Extract the (x, y) coordinate from the center of the cell holding the provided text.  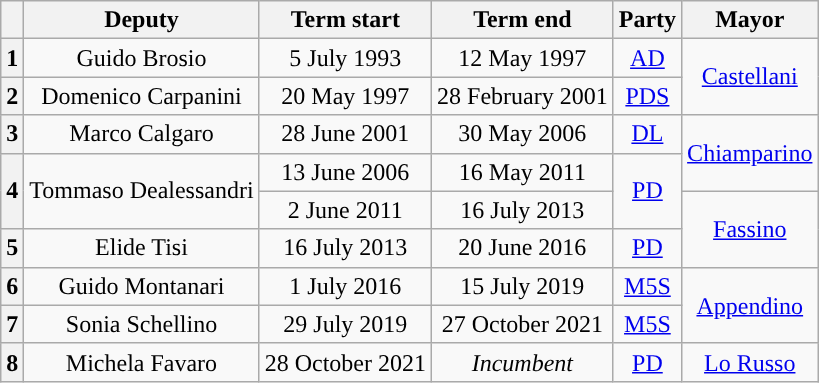
Term end (523, 20)
Guido Brosio (142, 58)
Term start (345, 20)
1 July 2016 (345, 286)
13 June 2006 (345, 172)
2 June 2011 (345, 210)
15 July 2019 (523, 286)
Fassino (750, 229)
6 (12, 286)
16 May 2011 (523, 172)
28 June 2001 (345, 134)
20 May 1997 (345, 96)
2 (12, 96)
Guido Montanari (142, 286)
Mayor (750, 20)
Deputy (142, 20)
27 October 2021 (523, 324)
Domenico Carpanini (142, 96)
DL (647, 134)
5 (12, 248)
3 (12, 134)
20 June 2016 (523, 248)
5 July 1993 (345, 58)
PDS (647, 96)
28 February 2001 (523, 96)
Elide Tisi (142, 248)
Michela Favaro (142, 362)
Appendino (750, 305)
7 (12, 324)
AD (647, 58)
Sonia Schellino (142, 324)
Tommaso Dealessandri (142, 191)
8 (12, 362)
29 July 2019 (345, 324)
28 October 2021 (345, 362)
4 (12, 191)
30 May 2006 (523, 134)
Party (647, 20)
Incumbent (523, 362)
Marco Calgaro (142, 134)
12 May 1997 (523, 58)
Castellani (750, 77)
Lo Russo (750, 362)
1 (12, 58)
Chiamparino (750, 153)
